Provide the [x, y] coordinate of the cell's center where the given text is located.  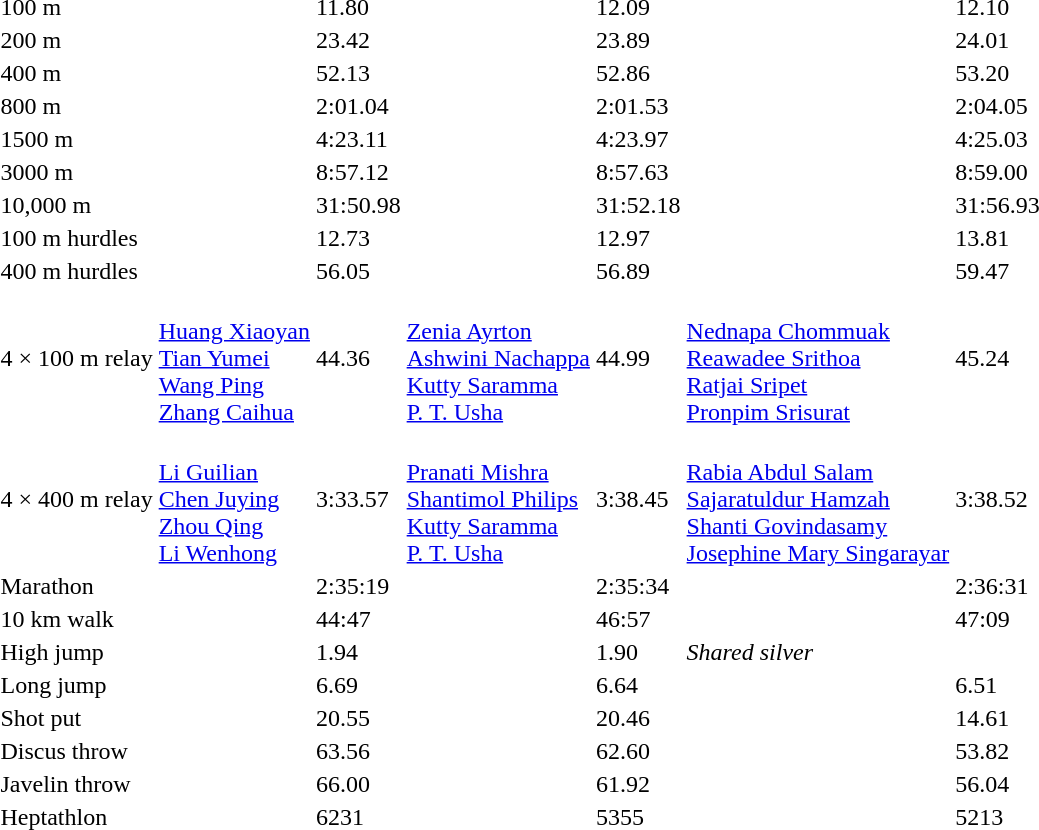
1.90 [638, 652]
6.64 [638, 685]
56.05 [358, 271]
52.13 [358, 73]
2:35:34 [638, 586]
6.69 [358, 685]
2:01.04 [358, 106]
8:57.63 [638, 172]
Nednapa ChommuakReawadee SrithoaRatjai SripetPronpim Srisurat [818, 358]
20.46 [638, 718]
23.42 [358, 40]
56.89 [638, 271]
31:50.98 [358, 205]
46:57 [638, 619]
3:33.57 [358, 499]
44.99 [638, 358]
Zenia AyrtonAshwini NachappaKutty SarammaP. T. Usha [498, 358]
61.92 [638, 784]
63.56 [358, 751]
3:38.45 [638, 499]
31:52.18 [638, 205]
44:47 [358, 619]
Shared silver [818, 652]
Huang XiaoyanTian YumeiWang PingZhang Caihua [234, 358]
66.00 [358, 784]
8:57.12 [358, 172]
20.55 [358, 718]
52.86 [638, 73]
23.89 [638, 40]
12.97 [638, 238]
Rabia Abdul SalamSajaratuldur HamzahShanti GovindasamyJosephine Mary Singarayar [818, 499]
2:35:19 [358, 586]
44.36 [358, 358]
12.73 [358, 238]
1.94 [358, 652]
Pranati MishraShantimol PhilipsKutty SarammaP. T. Usha [498, 499]
Li GuilianChen JuyingZhou QingLi Wenhong [234, 499]
2:01.53 [638, 106]
4:23.97 [638, 139]
4:23.11 [358, 139]
62.60 [638, 751]
